Pinpoint the cell where the given text exists, returning its (X, Y) midpoint coordinate. 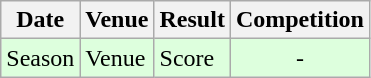
Competition (300, 20)
Season (40, 58)
Date (40, 20)
Result (192, 20)
Score (192, 58)
- (300, 58)
